Search for the cell housing the specified text and yield its [x, y] center coordinate. 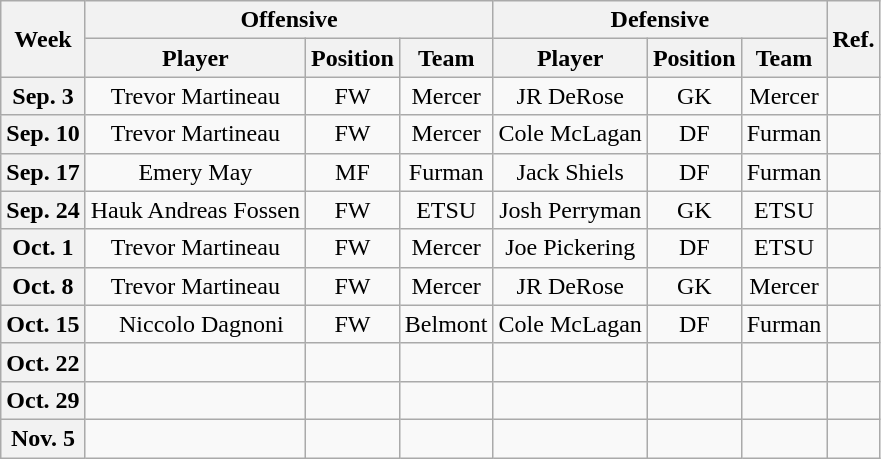
Oct. 22 [43, 362]
Joe Pickering [570, 248]
Niccolo Dagnoni [195, 324]
Sep. 3 [43, 96]
Ref. [854, 39]
MF [353, 172]
Oct. 29 [43, 400]
Oct. 15 [43, 324]
Sep. 17 [43, 172]
Defensive [660, 20]
Oct. 1 [43, 248]
Nov. 5 [43, 438]
Hauk Andreas Fossen [195, 210]
Jack Shiels [570, 172]
Josh Perryman [570, 210]
Belmont [446, 324]
Oct. 8 [43, 286]
Sep. 10 [43, 134]
Offensive [289, 20]
Emery May [195, 172]
Week [43, 39]
Sep. 24 [43, 210]
